Pinpoint the cell where the given text exists, returning its (x, y) midpoint coordinate. 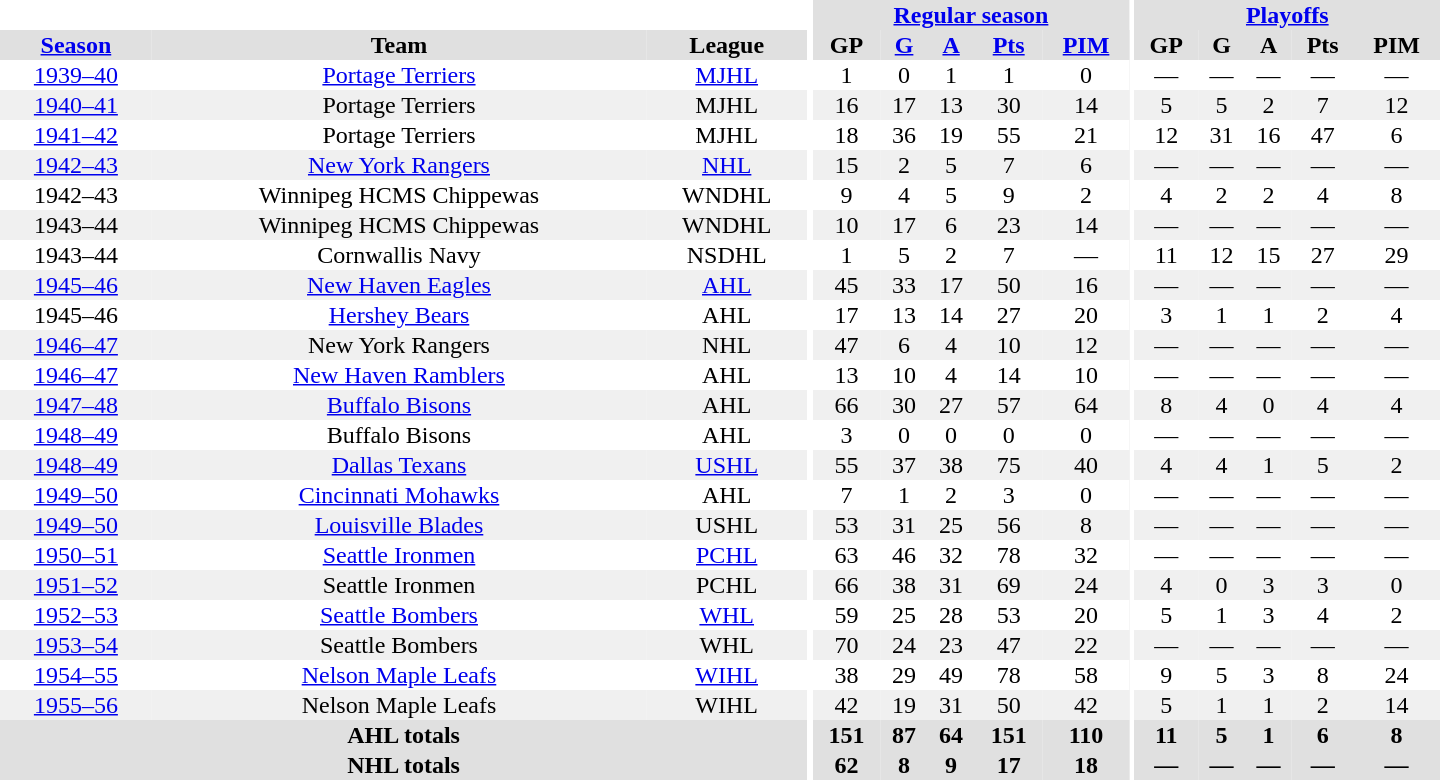
21 (1086, 135)
28 (952, 615)
87 (904, 735)
New Haven Ramblers (399, 375)
1940–41 (76, 105)
1952–53 (76, 615)
70 (846, 645)
45 (846, 285)
37 (904, 465)
NSDHL (726, 255)
Regular season (970, 15)
Louisville Blades (399, 525)
110 (1086, 735)
Playoffs (1288, 15)
Cornwallis Navy (399, 255)
Cincinnati Mohawks (399, 495)
1951–52 (76, 585)
33 (904, 285)
75 (1009, 465)
63 (846, 555)
62 (846, 765)
1950–51 (76, 555)
AHL totals (404, 735)
40 (1086, 465)
League (726, 45)
1955–56 (76, 705)
22 (1086, 645)
1953–54 (76, 645)
58 (1086, 675)
NHL totals (404, 765)
Season (76, 45)
1947–48 (76, 405)
1954–55 (76, 675)
1939–40 (76, 75)
59 (846, 615)
57 (1009, 405)
New Haven Eagles (399, 285)
36 (904, 135)
Dallas Texans (399, 465)
56 (1009, 525)
69 (1009, 585)
1941–42 (76, 135)
49 (952, 675)
Hershey Bears (399, 315)
Team (399, 45)
46 (904, 555)
